Provide the [x, y] coordinate of the cell's center where the given text is located.  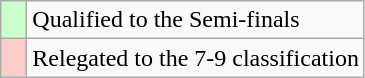
Qualified to the Semi-finals [196, 20]
Relegated to the 7-9 classification [196, 58]
